Identify which cell holds the provided text, then report its (X, Y) central coordinate. 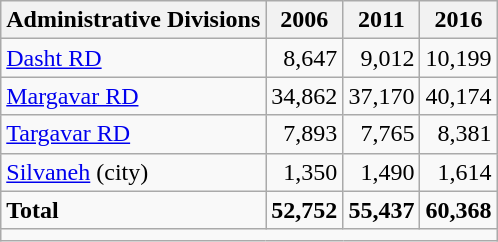
9,012 (382, 58)
37,170 (382, 96)
1,614 (458, 172)
55,437 (382, 210)
Administrative Divisions (134, 20)
34,862 (304, 96)
7,765 (382, 134)
1,350 (304, 172)
8,647 (304, 58)
Margavar RD (134, 96)
60,368 (458, 210)
Dasht RD (134, 58)
1,490 (382, 172)
2011 (382, 20)
10,199 (458, 58)
Silvaneh (city) (134, 172)
Total (134, 210)
52,752 (304, 210)
40,174 (458, 96)
2016 (458, 20)
2006 (304, 20)
7,893 (304, 134)
8,381 (458, 134)
Targavar RD (134, 134)
